Locate the cell with the specified text and output its [x, y] center coordinate. 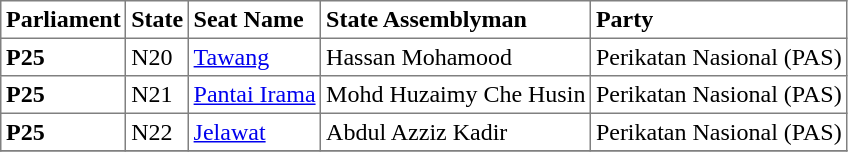
Party [719, 20]
Mohd Huzaimy Che Husin [456, 95]
N22 [157, 132]
State Assemblyman [456, 20]
Seat Name [254, 20]
Parliament [64, 20]
N21 [157, 95]
State [157, 20]
Abdul Azziz Kadir [456, 132]
Tawang [254, 57]
N20 [157, 57]
Hassan Mohamood [456, 57]
Jelawat [254, 132]
Pantai Irama [254, 95]
